Search for the cell housing the specified text and yield its (x, y) center coordinate. 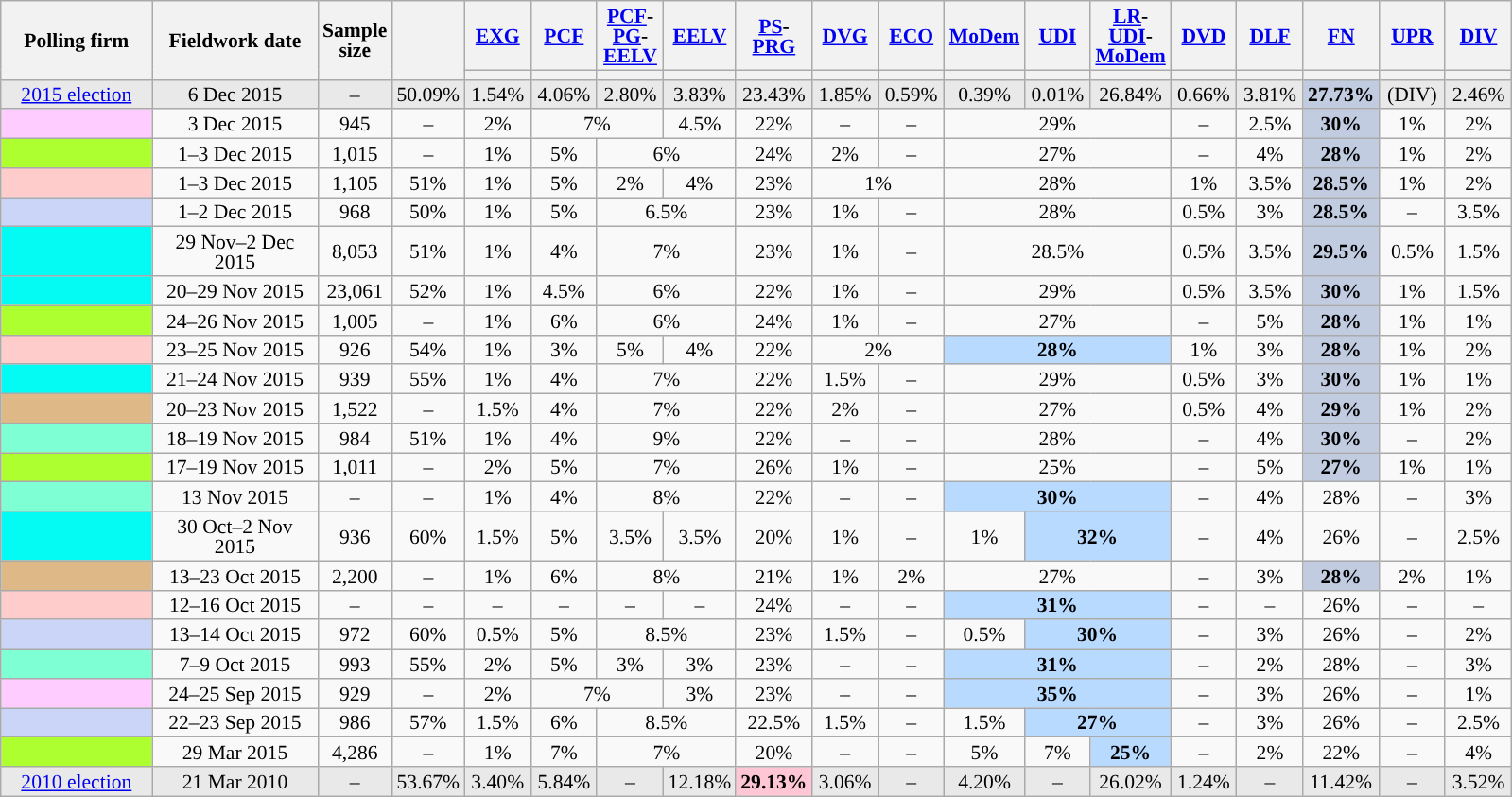
936 (355, 536)
23–25 Nov 2015 (235, 350)
2.80% (630, 95)
50.09% (427, 95)
21–24 Nov 2015 (235, 380)
1,011 (355, 467)
13–14 Oct 2015 (235, 635)
DVD (1204, 36)
12–16 Oct 2015 (235, 605)
21% (773, 575)
3.40% (497, 781)
926 (355, 350)
2015 election (77, 95)
0.01% (1057, 95)
4,286 (355, 753)
29.13% (773, 781)
57% (427, 722)
24–25 Sep 2015 (235, 694)
986 (355, 722)
12.18% (700, 781)
18–19 Nov 2015 (235, 439)
7–9 Oct 2015 (235, 664)
29 Mar 2015 (235, 753)
17–19 Nov 2015 (235, 467)
29 Nov–2 Dec 2015 (235, 251)
13–23 Oct 2015 (235, 575)
8,053 (355, 251)
11.42% (1341, 781)
PCF (564, 36)
3 Dec 2015 (235, 125)
35% (1057, 694)
3.81% (1270, 95)
5.84% (564, 781)
4.20% (984, 781)
945 (355, 125)
Fieldwork date (235, 40)
984 (355, 439)
0.59% (912, 95)
UDI (1057, 36)
1.24% (1204, 781)
993 (355, 664)
968 (355, 212)
EXG (497, 36)
PS-PRG (773, 36)
3.06% (845, 781)
1,105 (355, 183)
29.5% (1341, 251)
3.83% (700, 95)
20–29 Nov 2015 (235, 291)
53.67% (427, 781)
DIV (1478, 36)
2.46% (1478, 95)
13 Nov 2015 (235, 497)
1,015 (355, 153)
(DIV) (1412, 95)
26.02% (1130, 781)
26.84% (1130, 95)
EELV (700, 36)
2,200 (355, 575)
PCF-PG-EELV (630, 36)
972 (355, 635)
0.66% (1204, 95)
23.43% (773, 95)
DVG (845, 36)
4.06% (564, 95)
1.85% (845, 95)
Samplesize (355, 40)
22–23 Sep 2015 (235, 722)
1–2 Dec 2015 (235, 212)
54% (427, 350)
LR-UDI-MoDem (1130, 36)
6 Dec 2015 (235, 95)
9% (666, 439)
ECO (912, 36)
MoDem (984, 36)
27.73% (1341, 95)
UPR (1412, 36)
1,522 (355, 408)
1,005 (355, 320)
Polling firm (77, 40)
20–23 Nov 2015 (235, 408)
3.52% (1478, 781)
1.54% (497, 95)
6.5% (666, 212)
24–26 Nov 2015 (235, 320)
FN (1341, 36)
939 (355, 380)
50% (427, 212)
23,061 (355, 291)
22.5% (773, 722)
0.39% (984, 95)
DLF (1270, 36)
929 (355, 694)
2010 election (77, 781)
30 Oct–2 Nov 2015 (235, 536)
32% (1097, 536)
52% (427, 291)
21 Mar 2010 (235, 781)
